Scan for the cell matching the given text and deliver its (x, y) coordinate at center. 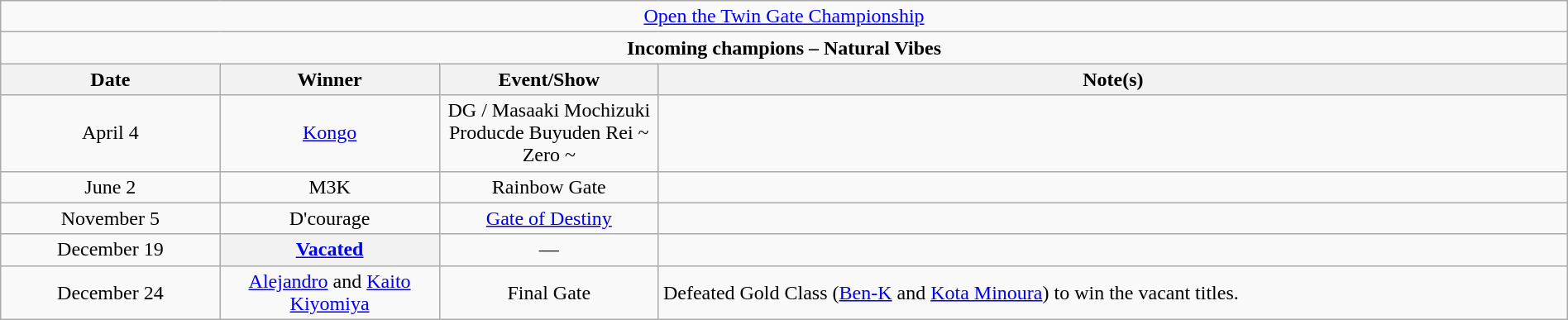
Vacated (329, 250)
June 2 (111, 187)
December 19 (111, 250)
D'courage (329, 218)
Winner (329, 79)
Open the Twin Gate Championship (784, 17)
Date (111, 79)
Note(s) (1113, 79)
Event/Show (549, 79)
Kongo (329, 133)
Alejandro and Kaito Kiyomiya (329, 293)
Defeated Gold Class (Ben-K and Kota Minoura) to win the vacant titles. (1113, 293)
April 4 (111, 133)
Rainbow Gate (549, 187)
— (549, 250)
DG / Masaaki Mochizuki Producde Buyuden Rei ~ Zero ~ (549, 133)
November 5 (111, 218)
M3K (329, 187)
Final Gate (549, 293)
December 24 (111, 293)
Incoming champions – Natural Vibes (784, 48)
Gate of Destiny (549, 218)
